From the cell containing the given text, extract its center point as [x, y] coordinate. 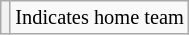
Indicates home team [99, 17]
